Extract the (X, Y) coordinate from the center of the cell holding the provided text.  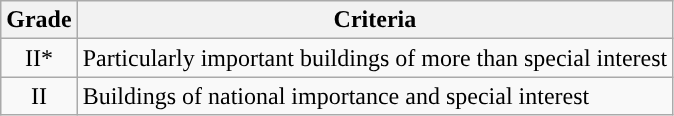
Buildings of national importance and special interest (375, 96)
Particularly important buildings of more than special interest (375, 58)
II (39, 96)
II* (39, 58)
Criteria (375, 20)
Grade (39, 20)
